Return the [x, y] coordinate for the center point of the cell that contains the specified text.  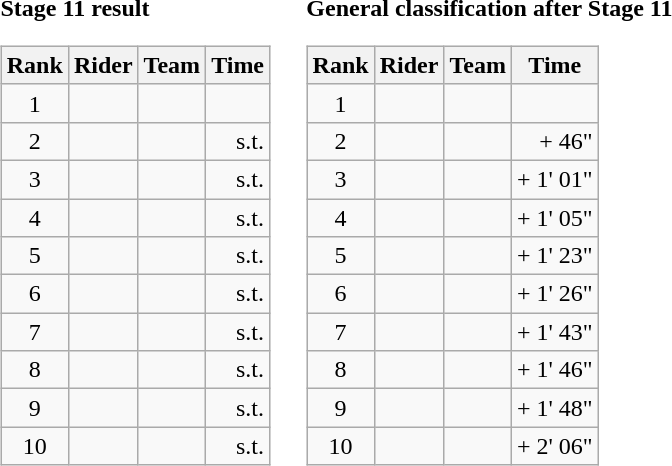
+ 2' 06" [554, 446]
+ 1' 05" [554, 217]
+ 1' 48" [554, 408]
+ 1' 23" [554, 256]
+ 1' 26" [554, 294]
+ 46" [554, 141]
+ 1' 01" [554, 179]
+ 1' 43" [554, 332]
+ 1' 46" [554, 370]
